Search for the cell housing the specified text and yield its (x, y) center coordinate. 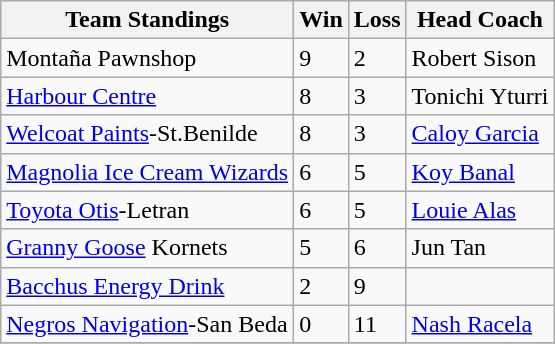
Welcoat Paints-St.Benilde (148, 134)
Robert Sison (480, 58)
Loss (377, 20)
Win (322, 20)
Team Standings (148, 20)
Granny Goose Kornets (148, 248)
11 (377, 324)
Caloy Garcia (480, 134)
Nash Racela (480, 324)
0 (322, 324)
Koy Banal (480, 172)
Montaña Pawnshop (148, 58)
Negros Navigation-San Beda (148, 324)
Magnolia Ice Cream Wizards (148, 172)
Bacchus Energy Drink (148, 286)
Harbour Centre (148, 96)
Louie Alas (480, 210)
Tonichi Yturri (480, 96)
Toyota Otis-Letran (148, 210)
Head Coach (480, 20)
Jun Tan (480, 248)
